Search for the cell housing the specified text and yield its [x, y] center coordinate. 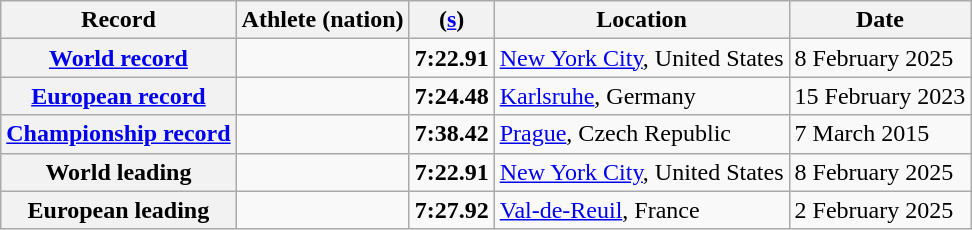
7 March 2015 [880, 134]
7:27.92 [452, 210]
European leading [118, 210]
World leading [118, 172]
Location [642, 20]
7:24.48 [452, 96]
Championship record [118, 134]
European record [118, 96]
2 February 2025 [880, 210]
Karlsruhe, Germany [642, 96]
(s) [452, 20]
World record [118, 58]
Date [880, 20]
Prague, Czech Republic [642, 134]
7:38.42 [452, 134]
Athlete (nation) [322, 20]
Val-de-Reuil, France [642, 210]
Record [118, 20]
15 February 2023 [880, 96]
